Locate the cell with the specified text and output its (X, Y) center coordinate. 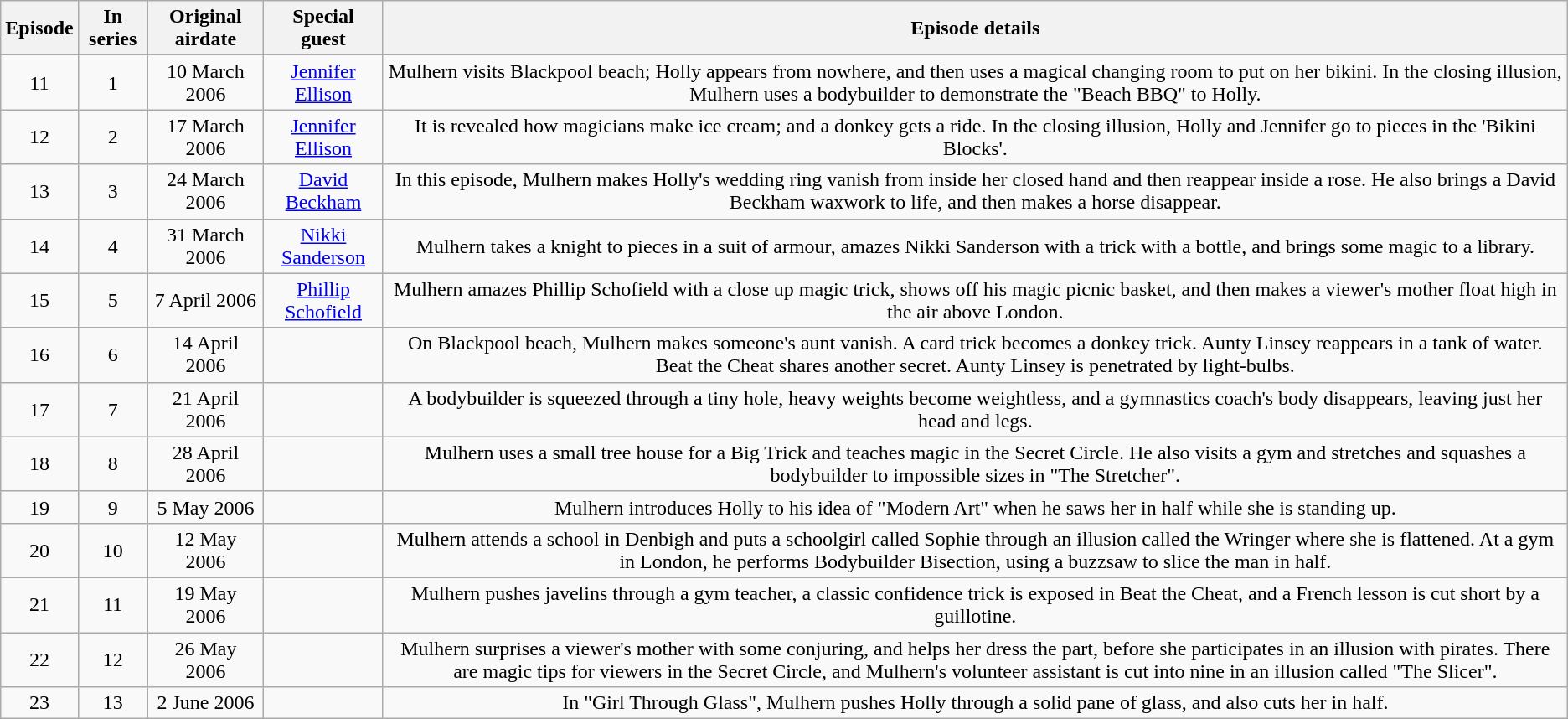
8 (112, 464)
10 (112, 550)
12 May 2006 (205, 550)
In series (112, 28)
19 May 2006 (205, 605)
Episode (39, 28)
Mulhern introduces Holly to his idea of "Modern Art" when he saws her in half while she is standing up. (975, 507)
Episode details (975, 28)
9 (112, 507)
18 (39, 464)
6 (112, 355)
Original airdate (205, 28)
In "Girl Through Glass", Mulhern pushes Holly through a solid pane of glass, and also cuts her in half. (975, 703)
16 (39, 355)
14 April 2006 (205, 355)
3 (112, 191)
19 (39, 507)
Nikki Sanderson (323, 246)
24 March 2006 (205, 191)
31 March 2006 (205, 246)
7 (112, 409)
4 (112, 246)
21 (39, 605)
Phillip Schofield (323, 300)
7 April 2006 (205, 300)
2 (112, 137)
17 March 2006 (205, 137)
Mulhern takes a knight to pieces in a suit of armour, amazes Nikki Sanderson with a trick with a bottle, and brings some magic to a library. (975, 246)
15 (39, 300)
10 March 2006 (205, 82)
17 (39, 409)
5 May 2006 (205, 507)
26 May 2006 (205, 659)
14 (39, 246)
22 (39, 659)
23 (39, 703)
20 (39, 550)
1 (112, 82)
5 (112, 300)
David Beckham (323, 191)
2 June 2006 (205, 703)
21 April 2006 (205, 409)
Special guest (323, 28)
28 April 2006 (205, 464)
